Pinpoint the cell where the given text exists, returning its [x, y] midpoint coordinate. 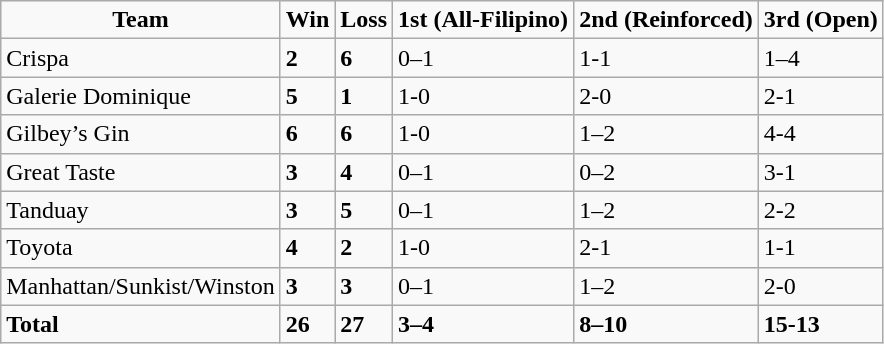
2nd (Reinforced) [666, 20]
Gilbey’s Gin [140, 134]
Galerie Dominique [140, 96]
Tanduay [140, 210]
3-1 [820, 172]
Manhattan/Sunkist/Winston [140, 286]
1–4 [820, 58]
27 [364, 324]
8–10 [666, 324]
Total [140, 324]
3rd (Open) [820, 20]
Great Taste [140, 172]
15-13 [820, 324]
1st (All-Filipino) [484, 20]
26 [308, 324]
3–4 [484, 324]
Toyota [140, 248]
2-2 [820, 210]
Crispa [140, 58]
Loss [364, 20]
4-4 [820, 134]
Team [140, 20]
1 [364, 96]
Win [308, 20]
0–2 [666, 172]
